Find where the given text appears and provide that cell's center as [X, Y] coordinate. 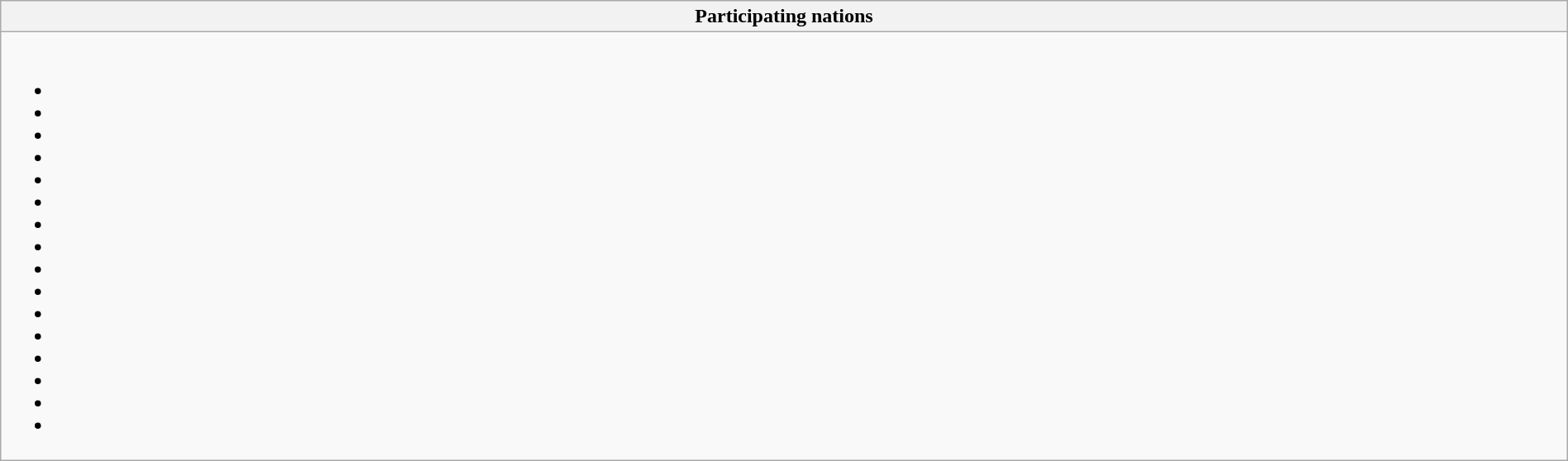
Participating nations [784, 17]
